Output the [x, y] coordinate of the center of the cell containing the given text.  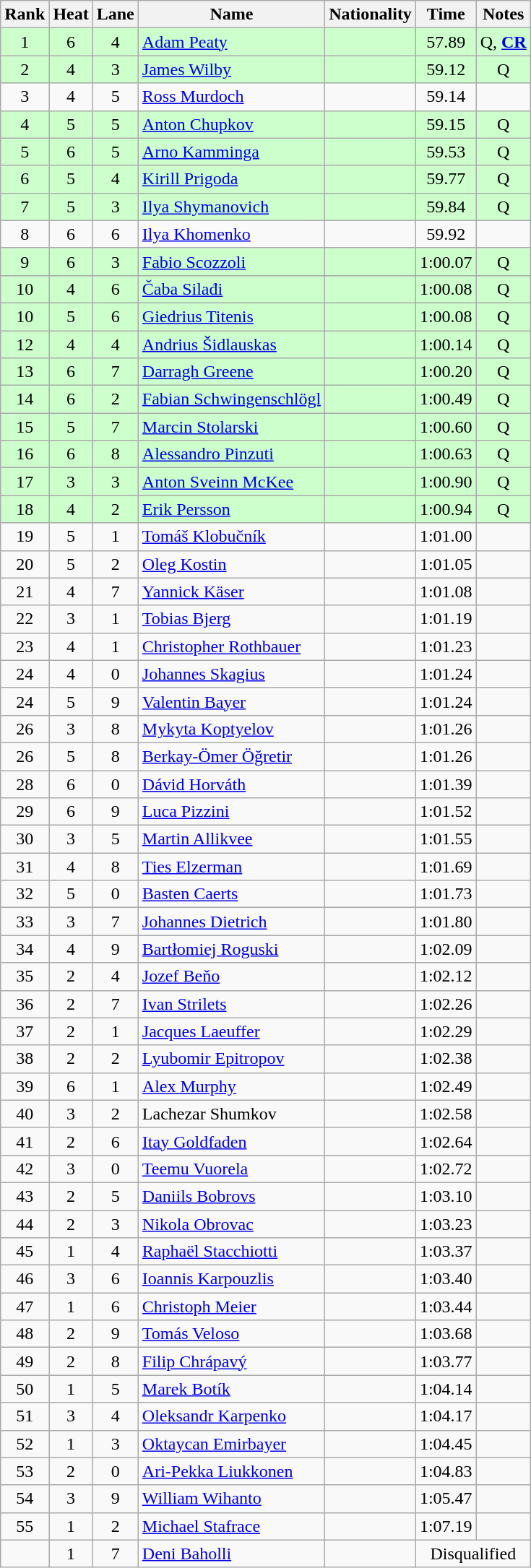
Anton Sveinn McKee [231, 482]
39 [25, 1086]
59.77 [446, 179]
Ari-Pekka Liukkonen [231, 1471]
1:01.73 [446, 894]
1:01.00 [446, 537]
47 [25, 1307]
Michael Stafrace [231, 1526]
Čaba Silađi [231, 289]
46 [25, 1279]
1:05.47 [446, 1499]
1:00.14 [446, 345]
Erik Persson [231, 509]
Kirill Prigoda [231, 179]
Q, CR [503, 42]
30 [25, 839]
29 [25, 812]
18 [25, 509]
20 [25, 564]
Johannes Dietrich [231, 922]
Lachezar Shumkov [231, 1114]
1:00.60 [446, 427]
Raphaël Stacchiotti [231, 1252]
23 [25, 646]
Arno Kamminga [231, 152]
1:02.58 [446, 1114]
59.14 [446, 97]
1:00.49 [446, 399]
Name [231, 14]
Alessandro Pinzuti [231, 454]
1:02.29 [446, 1031]
Christopher Rothbauer [231, 646]
Nikola Obrovac [231, 1224]
1:02.26 [446, 1004]
Oktaycan Emirbayer [231, 1444]
Daniils Bobrovs [231, 1196]
Adam Peaty [231, 42]
1:02.38 [446, 1059]
Dávid Horváth [231, 784]
1:01.39 [446, 784]
Deni Baholli [231, 1554]
1:03.10 [446, 1196]
1:00.20 [446, 372]
1:07.19 [446, 1526]
14 [25, 399]
Ivan Strilets [231, 1004]
1:01.08 [446, 592]
Fabian Schwingenschlögl [231, 399]
1:03.40 [446, 1279]
59.84 [446, 207]
1:01.19 [446, 619]
52 [25, 1444]
Andrius Šidlauskas [231, 345]
Oleksandr Karpenko [231, 1416]
15 [25, 427]
1:03.37 [446, 1252]
Alex Murphy [231, 1086]
Lyubomir Epitropov [231, 1059]
Heat [71, 14]
1:01.80 [446, 922]
59.92 [446, 234]
48 [25, 1334]
1:02.49 [446, 1086]
Fabio Scozzoli [231, 261]
Tobias Bjerg [231, 619]
Martin Allikvee [231, 839]
James Wilby [231, 69]
Tomáš Klobučník [231, 537]
1:04.14 [446, 1389]
Oleg Kostin [231, 564]
Jacques Laeuffer [231, 1031]
1:01.05 [446, 564]
1:04.17 [446, 1416]
37 [25, 1031]
34 [25, 949]
1:02.09 [446, 949]
36 [25, 1004]
54 [25, 1499]
33 [25, 922]
40 [25, 1114]
Ties Elzerman [231, 867]
38 [25, 1059]
1:01.55 [446, 839]
59.15 [446, 124]
Mykyta Koptyelov [231, 729]
59.12 [446, 69]
41 [25, 1141]
1:00.94 [446, 509]
1:00.07 [446, 261]
Itay Goldfaden [231, 1141]
Basten Caerts [231, 894]
Christoph Meier [231, 1307]
31 [25, 867]
1:00.90 [446, 482]
57.89 [446, 42]
Giedrius Titenis [231, 316]
50 [25, 1389]
Jozef Beňo [231, 976]
Teemu Vuorela [231, 1169]
Anton Chupkov [231, 124]
1:02.72 [446, 1169]
Disqualified [472, 1554]
43 [25, 1196]
1:01.52 [446, 812]
22 [25, 619]
19 [25, 537]
Tomás Veloso [231, 1334]
Johannes Skagius [231, 674]
16 [25, 454]
Ross Murdoch [231, 97]
Nationality [371, 14]
35 [25, 976]
Valentin Bayer [231, 701]
44 [25, 1224]
Filip Chrápavý [231, 1361]
Rank [25, 14]
1:03.44 [446, 1307]
1:04.83 [446, 1471]
53 [25, 1471]
42 [25, 1169]
William Wihanto [231, 1499]
59.53 [446, 152]
Notes [503, 14]
Berkay-Ömer Öğretir [231, 756]
1:00.63 [446, 454]
17 [25, 482]
13 [25, 372]
Lane [116, 14]
Ioannis Karpouzlis [231, 1279]
45 [25, 1252]
1:03.77 [446, 1361]
32 [25, 894]
1:02.12 [446, 976]
12 [25, 345]
Bartłomiej Roguski [231, 949]
Marcin Stolarski [231, 427]
1:04.45 [446, 1444]
49 [25, 1361]
Luca Pizzini [231, 812]
1:01.23 [446, 646]
1:02.64 [446, 1141]
Darragh Greene [231, 372]
55 [25, 1526]
28 [25, 784]
Ilya Shymanovich [231, 207]
1:03.23 [446, 1224]
21 [25, 592]
Marek Botík [231, 1389]
1:01.69 [446, 867]
Yannick Käser [231, 592]
51 [25, 1416]
Ilya Khomenko [231, 234]
Time [446, 14]
1:03.68 [446, 1334]
